From the cell containing the given text, extract its center point as [x, y] coordinate. 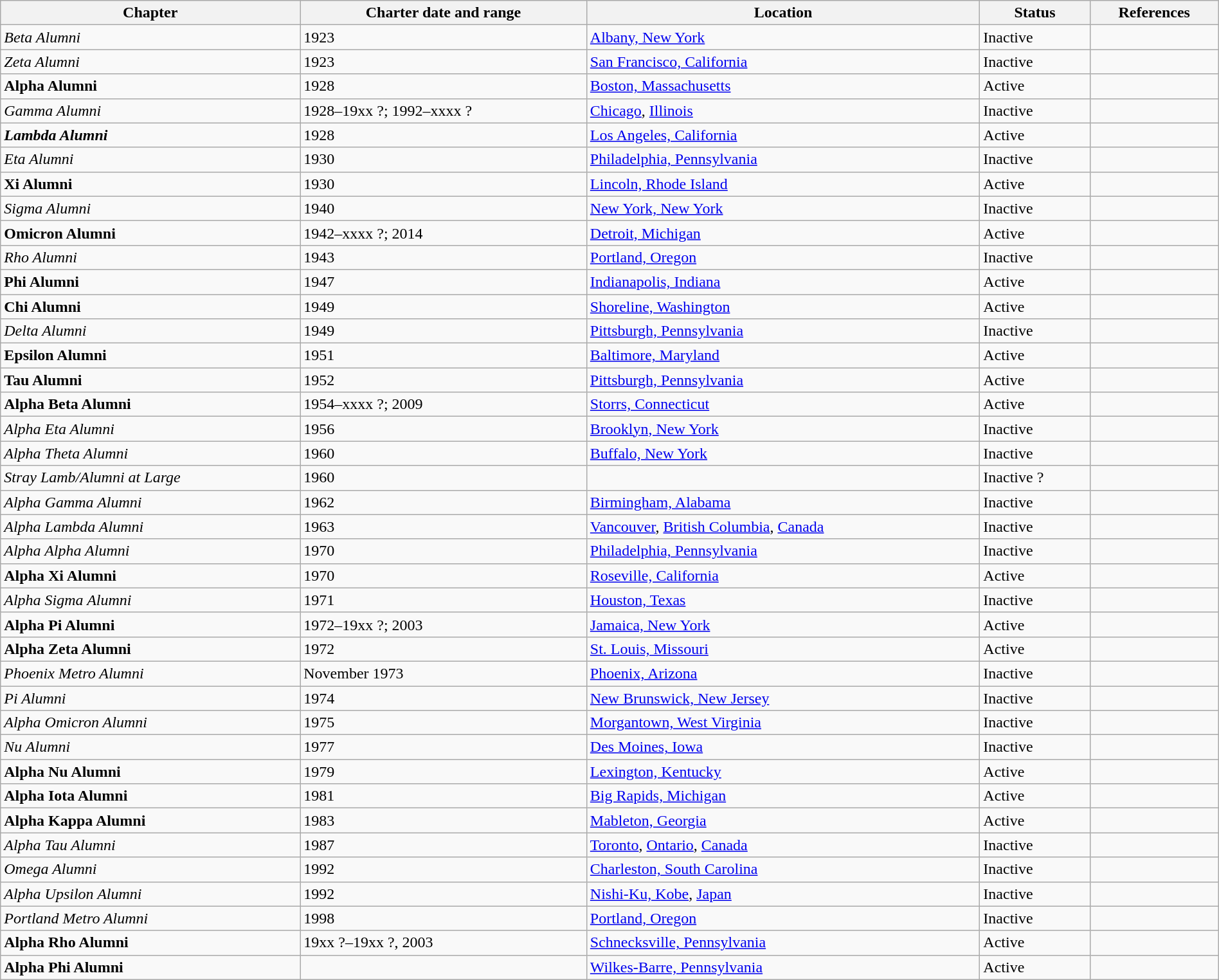
Alpha Theta Alumni [150, 453]
1956 [444, 429]
Location [783, 13]
Nishi-Ku, Kobe, Japan [783, 894]
1971 [444, 600]
Status [1035, 13]
1972 [444, 649]
Alpha Lambda Alumni [150, 527]
1977 [444, 747]
Alpha Nu Alumni [150, 772]
New Brunswick, New Jersey [783, 698]
1983 [444, 821]
1974 [444, 698]
1940 [444, 208]
Baltimore, Maryland [783, 356]
Tau Alumni [150, 380]
1972–19xx ?; 2003 [444, 624]
Alpha Zeta Alumni [150, 649]
1975 [444, 723]
Alpha Iota Alumni [150, 796]
1943 [444, 257]
1942–xxxx ?; 2014 [444, 233]
1963 [444, 527]
1962 [444, 502]
Boston, Massachusetts [783, 86]
November 1973 [444, 673]
Wilkes-Barre, Pennsylvania [783, 967]
Nu Alumni [150, 747]
St. Louis, Missouri [783, 649]
Morgantown, West Virginia [783, 723]
Rho Alumni [150, 257]
Alpha Phi Alumni [150, 967]
Omega Alumni [150, 869]
Alpha Alumni [150, 86]
Alpha Beta Alumni [150, 404]
1928–19xx ?; 1992–xxxx ? [444, 111]
Xi Alumni [150, 184]
Mableton, Georgia [783, 821]
Beta Alumni [150, 37]
1954–xxxx ?; 2009 [444, 404]
Brooklyn, New York [783, 429]
Phi Alumni [150, 282]
Alpha Upsilon Alumni [150, 894]
Pi Alumni [150, 698]
Alpha Alpha Alumni [150, 551]
References [1154, 13]
Chapter [150, 13]
Portland Metro Alumni [150, 918]
Alpha Sigma Alumni [150, 600]
Buffalo, New York [783, 453]
1947 [444, 282]
Lexington, Kentucky [783, 772]
New York, New York [783, 208]
Alpha Omicron Alumni [150, 723]
Albany, New York [783, 37]
Inactive ? [1035, 478]
Roseville, California [783, 576]
Big Rapids, Michigan [783, 796]
Zeta Alumni [150, 62]
Eta Alumni [150, 159]
Toronto, Ontario, Canada [783, 845]
1998 [444, 918]
Phoenix, Arizona [783, 673]
Alpha Xi Alumni [150, 576]
Phoenix Metro Alumni [150, 673]
Des Moines, Iowa [783, 747]
Charleston, South Carolina [783, 869]
1979 [444, 772]
Shoreline, Washington [783, 307]
Los Angeles, California [783, 135]
Houston, Texas [783, 600]
Vancouver, British Columbia, Canada [783, 527]
Indianapolis, Indiana [783, 282]
Stray Lamb/Alumni at Large [150, 478]
1987 [444, 845]
Jamaica, New York [783, 624]
Alpha Tau Alumni [150, 845]
Schnecksville, Pennsylvania [783, 943]
1951 [444, 356]
Alpha Pi Alumni [150, 624]
Alpha Gamma Alumni [150, 502]
Epsilon Alumni [150, 356]
Birmingham, Alabama [783, 502]
Omicron Alumni [150, 233]
Delta Alumni [150, 331]
Gamma Alumni [150, 111]
Lambda Alumni [150, 135]
Charter date and range [444, 13]
Alpha Kappa Alumni [150, 821]
1981 [444, 796]
Alpha Eta Alumni [150, 429]
1952 [444, 380]
San Francisco, California [783, 62]
Chi Alumni [150, 307]
19xx ?–19xx ?, 2003 [444, 943]
Lincoln, Rhode Island [783, 184]
Alpha Rho Alumni [150, 943]
Chicago, Illinois [783, 111]
Sigma Alumni [150, 208]
Detroit, Michigan [783, 233]
Storrs, Connecticut [783, 404]
